Identify which cell holds the provided text, then report its (X, Y) central coordinate. 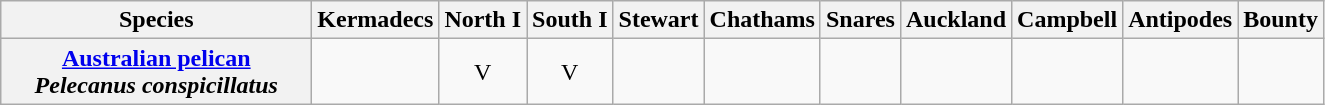
Kermadecs (376, 20)
Bounty (1281, 20)
Chathams (762, 20)
Antipodes (1180, 20)
Stewart (658, 20)
North I (483, 20)
Australian pelicanPelecanus conspicillatus (156, 72)
Campbell (1068, 20)
South I (570, 20)
Auckland (956, 20)
Species (156, 20)
Snares (860, 20)
